Return the [X, Y] coordinate for the center point of the cell that contains the specified text.  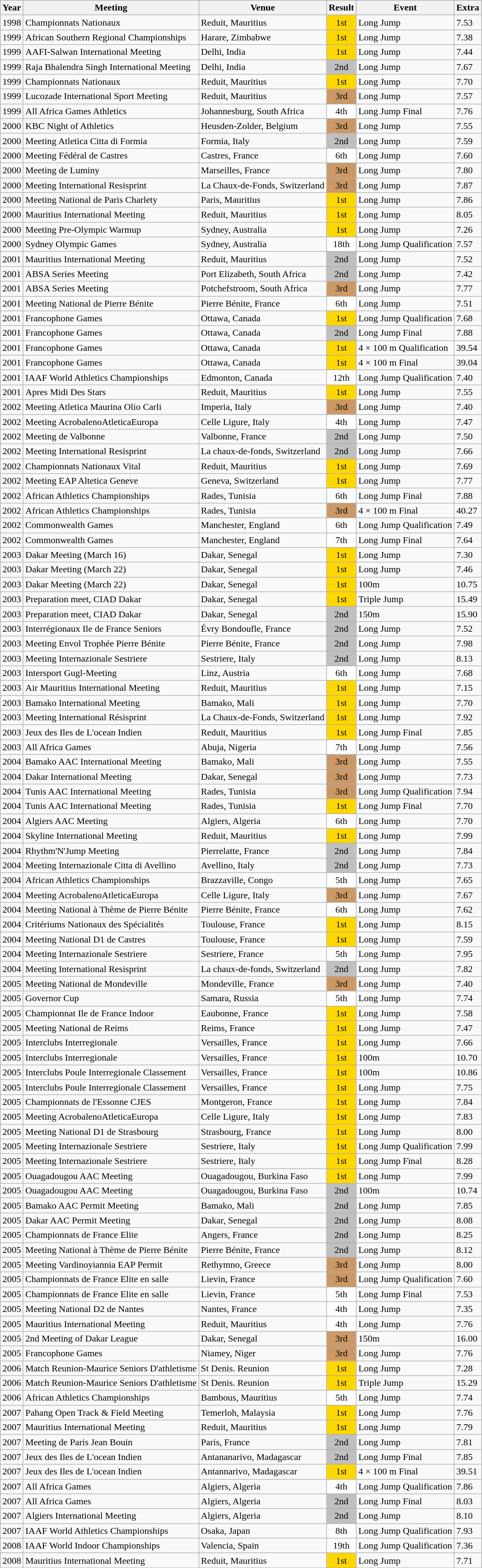
8.12 [468, 1250]
Imperia, Italy [263, 407]
8.05 [468, 215]
7.28 [468, 1368]
Edmonton, Canada [263, 377]
7.94 [468, 791]
Intersport Gugl-Meeting [111, 673]
African Southern Regional Championships [111, 37]
Meeting de Luminy [111, 170]
16.00 [468, 1338]
Meeting de Paris Jean Bouin [111, 1442]
Championnats de l'Essonne CJES [111, 1102]
Interrégionaux Ile de France Seniors [111, 629]
7.71 [468, 1560]
8.03 [468, 1501]
39.04 [468, 362]
Dakar Meeting (March 16) [111, 555]
7.30 [468, 555]
Championnat Ile de France Indoor [111, 1013]
Temerloh, Malaysia [263, 1413]
7.82 [468, 969]
Apres Midi Des Stars [111, 392]
Championnats de France Elite [111, 1235]
Skyline International Meeting [111, 836]
2nd Meeting of Dakar League [111, 1338]
7.58 [468, 1013]
Eaubonne, France [263, 1013]
Meeting Atletica Maurina Olio Carli [111, 407]
7.35 [468, 1309]
Meeting Envol Trophée Pierre Bénite [111, 643]
Meeting National D1 de Strasbourg [111, 1132]
Rethymno, Greece [263, 1265]
Valbonne, France [263, 437]
8th [341, 1531]
Sydney Olympic Games [111, 244]
Meeting de Valbonne [111, 437]
Dakar AAC Permit Meeting [111, 1220]
Linz, Austria [263, 673]
Niamey, Niger [263, 1353]
Heusden-Zolder, Belgium [263, 126]
Governor Cup [111, 998]
Mondeville, France [263, 984]
Extra [468, 8]
12th [341, 377]
Meeting National de Mondeville [111, 984]
Reims, France [263, 1028]
7.75 [468, 1087]
10.75 [468, 584]
Critériums Nationaux des Spécialités [111, 925]
Meeting International Résisprint [111, 718]
Algiers AAC Meeting [111, 821]
Abuja, Nigeria [263, 747]
Pierrelatte, France [263, 850]
Raja Bhalendra Singh International Meeting [111, 67]
8.25 [468, 1235]
7.26 [468, 230]
Event [405, 8]
8.13 [468, 659]
7.44 [468, 52]
7.15 [468, 688]
Formia, Italy [263, 141]
7.56 [468, 747]
7.51 [468, 303]
Marseilles, France [263, 170]
Meeting Fédéral de Castres [111, 155]
Osaka, Japan [263, 1531]
15.29 [468, 1383]
Bamako AAC Permit Meeting [111, 1206]
Montgeron, France [263, 1102]
Port Elizabeth, South Africa [263, 274]
Meeting National de Reims [111, 1028]
Strasbourg, France [263, 1132]
7.87 [468, 185]
18th [341, 244]
Meeting National de Paris Charlety [111, 200]
7.93 [468, 1531]
Antannarivo, Madagascar [263, 1472]
10.70 [468, 1058]
Antananarivo, Madagascar [263, 1457]
Bamako AAC International Meeting [111, 762]
Nantes, France [263, 1309]
Bamako International Meeting [111, 703]
7.38 [468, 37]
Meeting Atletica Citta di Formia [111, 141]
AAFI-Salwan International Meeting [111, 52]
Year [12, 8]
Johannesburg, South Africa [263, 111]
7.64 [468, 540]
39.54 [468, 348]
1998 [12, 23]
Venue [263, 8]
Pahang Open Track & Field Meeting [111, 1413]
Result [341, 8]
Castres, France [263, 155]
7.80 [468, 170]
8.08 [468, 1220]
All Africa Games Athletics [111, 111]
Avellino, Italy [263, 865]
Rhythm'N'Jump Meeting [111, 850]
39.51 [468, 1472]
Air Mauritius International Meeting [111, 688]
7.79 [468, 1427]
7.95 [468, 954]
Geneva, Switzerland [263, 481]
Meeting National D2 de Nantes [111, 1309]
Meeting EAP Altetica Geneve [111, 481]
Meeting National D1 de Castres [111, 939]
Algiers International Meeting [111, 1516]
7.42 [468, 274]
10.86 [468, 1072]
7.46 [468, 570]
Samara, Russia [263, 998]
15.49 [468, 599]
7.36 [468, 1545]
Harare, Zimbabwe [263, 37]
Dakar International Meeting [111, 777]
Meeting National de Pierre Bénite [111, 303]
8.15 [468, 925]
KBC Night of Athletics [111, 126]
Meeting Internazionale Citta di Avellino [111, 865]
7.81 [468, 1442]
Meeting Vardinoyiannia EAP Permit [111, 1265]
IAAF World Indoor Championships [111, 1545]
Championnats Nationaux Vital [111, 466]
Brazzaville, Congo [263, 880]
Meeting Pre-Olympic Warmup [111, 230]
4 × 100 m Qualification [405, 348]
Potchefstroom, South Africa [263, 289]
Meeting [111, 8]
7.65 [468, 880]
7.83 [468, 1117]
15.90 [468, 614]
Paris, France [263, 1442]
7.49 [468, 525]
10.74 [468, 1191]
Évry Bondoufle, France [263, 629]
7.62 [468, 910]
19th [341, 1545]
Bambous, Mauritius [263, 1398]
7.50 [468, 437]
7.69 [468, 466]
Lucozade International Sport Meeting [111, 96]
8.28 [468, 1161]
7.92 [468, 718]
Sestriere, France [263, 954]
Angers, France [263, 1235]
7.98 [468, 643]
40.27 [468, 510]
Paris, Mauritius [263, 200]
8.10 [468, 1516]
Valencia, Spain [263, 1545]
